Return (X, Y) of the center of cell containing provided text 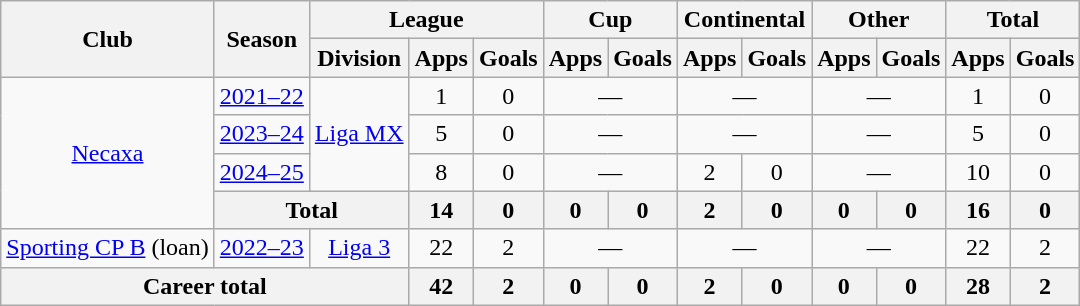
Liga MX (359, 134)
28 (978, 286)
Cup (610, 20)
Continental (744, 20)
8 (441, 172)
10 (978, 172)
2023–24 (262, 134)
42 (441, 286)
Liga 3 (359, 248)
Other (879, 20)
Sporting CP B (loan) (108, 248)
Club (108, 39)
2021–22 (262, 96)
Career total (205, 286)
16 (978, 210)
Division (359, 58)
Necaxa (108, 153)
League (426, 20)
14 (441, 210)
2022–23 (262, 248)
Season (262, 39)
2024–25 (262, 172)
